For the text-containing cell, return its midpoint in (X, Y) coordinate format. 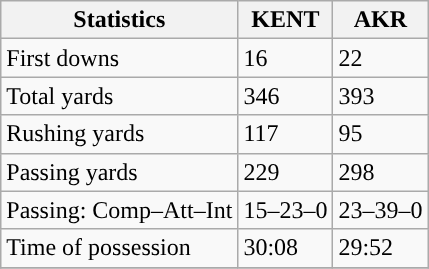
Rushing yards (120, 134)
23–39–0 (380, 210)
16 (286, 58)
Time of possession (120, 248)
15–23–0 (286, 210)
22 (380, 58)
393 (380, 96)
First downs (120, 58)
346 (286, 96)
298 (380, 172)
Passing: Comp–Att–Int (120, 210)
229 (286, 172)
117 (286, 134)
Total yards (120, 96)
95 (380, 134)
30:08 (286, 248)
29:52 (380, 248)
Passing yards (120, 172)
AKR (380, 20)
Statistics (120, 20)
KENT (286, 20)
